Find where the given text appears and provide that cell's center as [x, y] coordinate. 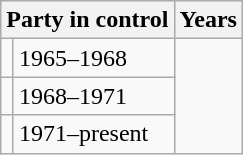
1971–present [94, 134]
1968–1971 [94, 96]
Years [208, 20]
1965–1968 [94, 58]
Party in control [88, 20]
